Return the [X, Y] coordinate for the center point of the cell that contains the specified text.  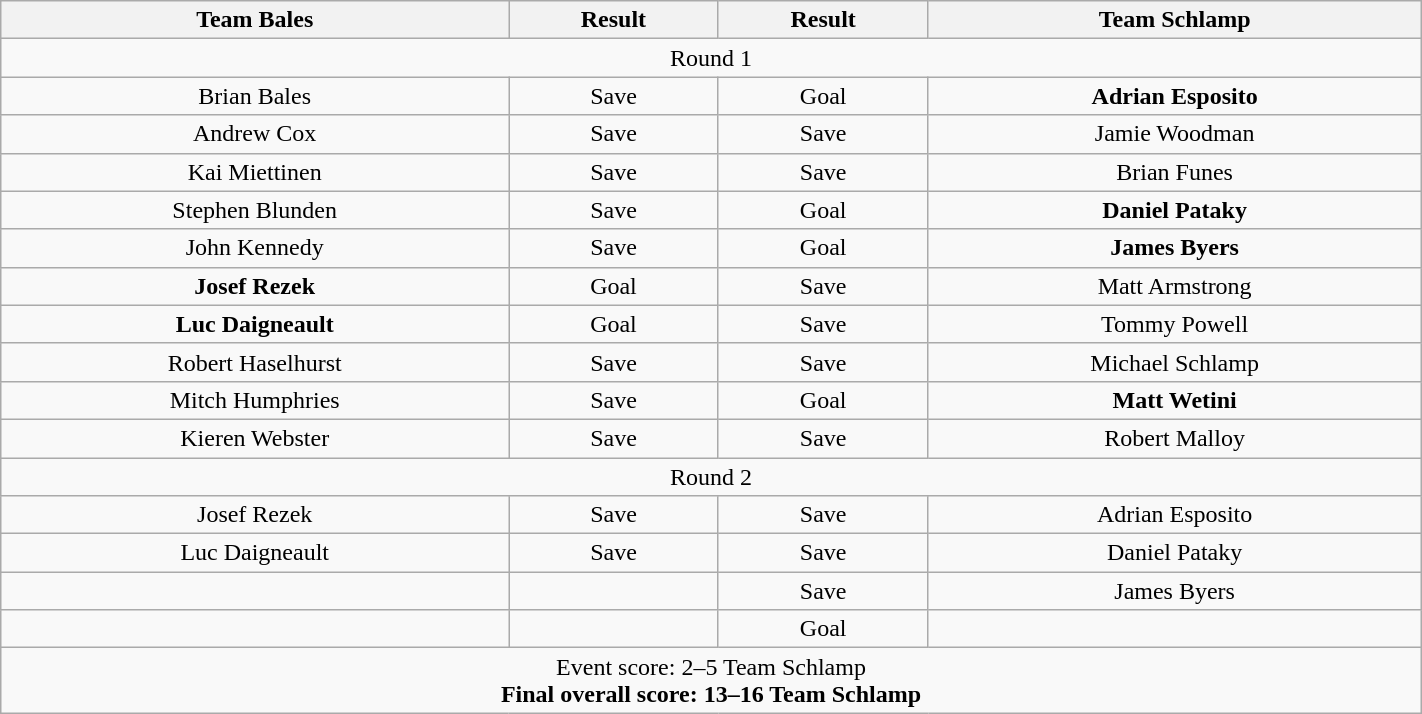
Matt Wetini [1174, 400]
Jamie Woodman [1174, 134]
Round 1 [711, 58]
Matt Armstrong [1174, 286]
Event score: 2–5 Team SchlampFinal overall score: 13–16 Team Schlamp [711, 680]
Michael Schlamp [1174, 362]
Round 2 [711, 477]
Andrew Cox [255, 134]
Brian Funes [1174, 172]
Team Bales [255, 20]
Stephen Blunden [255, 210]
Tommy Powell [1174, 324]
Robert Haselhurst [255, 362]
Robert Malloy [1174, 438]
John Kennedy [255, 248]
Mitch Humphries [255, 400]
Kieren Webster [255, 438]
Kai Miettinen [255, 172]
Brian Bales [255, 96]
Team Schlamp [1174, 20]
